Search for the cell housing the specified text and yield its [x, y] center coordinate. 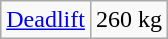
260 kg [128, 20]
Deadlift [46, 20]
